Locate the cell with the specified text and output its [X, Y] center coordinate. 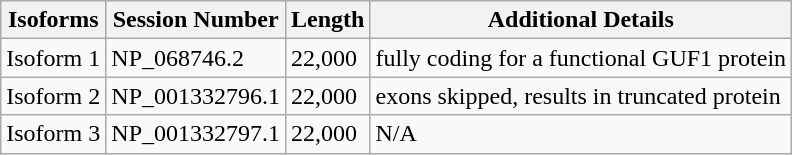
N/A [581, 134]
NP_001332796.1 [196, 96]
Isoform 2 [54, 96]
Session Number [196, 20]
Isoform 1 [54, 58]
NP_068746.2 [196, 58]
Isoforms [54, 20]
Additional Details [581, 20]
Isoform 3 [54, 134]
fully coding for a functional GUF1 protein [581, 58]
NP_001332797.1 [196, 134]
Length [328, 20]
exons skipped, results in truncated protein [581, 96]
